Scan for the cell matching the given text and deliver its [X, Y] coordinate at center. 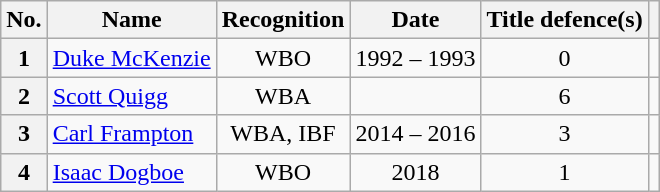
Carl Frampton [132, 134]
WBA, IBF [283, 134]
Name [132, 20]
2 [24, 96]
Isaac Dogboe [132, 172]
2014 – 2016 [416, 134]
Duke McKenzie [132, 58]
2018 [416, 172]
6 [564, 96]
4 [24, 172]
Recognition [283, 20]
Date [416, 20]
No. [24, 20]
0 [564, 58]
Title defence(s) [564, 20]
Scott Quigg [132, 96]
1992 – 1993 [416, 58]
WBA [283, 96]
